Extract the (X, Y) coordinate from the center of the cell holding the provided text.  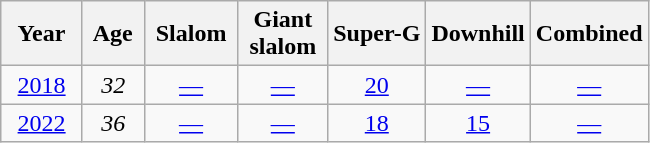
Slalom (191, 34)
2018 (42, 85)
Super-G (377, 34)
36 (113, 123)
Downhill (478, 34)
18 (377, 123)
Year (42, 34)
15 (478, 123)
20 (377, 85)
Combined (589, 34)
Age (113, 34)
2022 (42, 123)
32 (113, 85)
Giant slalom (283, 34)
